Capture the cell that displays the provided text and extract its [X, Y] central coordinate. 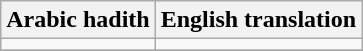
English translation [258, 20]
Arabic hadith [78, 20]
